Determine the [X, Y] coordinate at the center of the cell enclosing the given text.  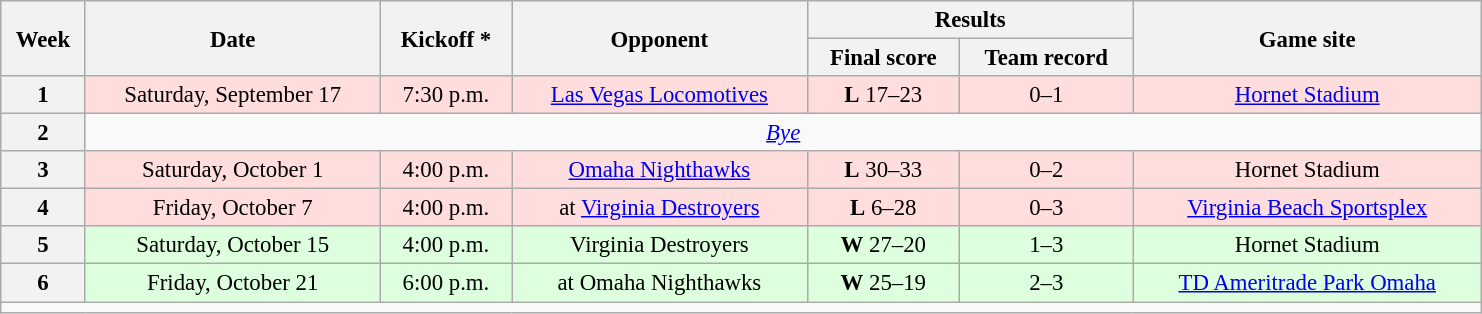
Friday, October 21 [232, 283]
W 25–19 [883, 283]
Saturday, September 17 [232, 95]
Opponent [660, 38]
Virginia Beach Sportsplex [1307, 208]
W 27–20 [883, 245]
Game site [1307, 38]
0–1 [1046, 95]
L 17–23 [883, 95]
0–2 [1046, 170]
Saturday, October 1 [232, 170]
6:00 p.m. [446, 283]
at Virginia Destroyers [660, 208]
6 [43, 283]
L 30–33 [883, 170]
2–3 [1046, 283]
3 [43, 170]
Results [970, 20]
4 [43, 208]
Omaha Nighthawks [660, 170]
TD Ameritrade Park Omaha [1307, 283]
at Omaha Nighthawks [660, 283]
0–3 [1046, 208]
1–3 [1046, 245]
Final score [883, 58]
Bye [783, 133]
2 [43, 133]
Virginia Destroyers [660, 245]
Team record [1046, 58]
Kickoff * [446, 38]
7:30 p.m. [446, 95]
Saturday, October 15 [232, 245]
Week [43, 38]
Date [232, 38]
Friday, October 7 [232, 208]
1 [43, 95]
L 6–28 [883, 208]
5 [43, 245]
Las Vegas Locomotives [660, 95]
